Detect which cell encompasses the target text, then output its [X, Y] center coordinate. 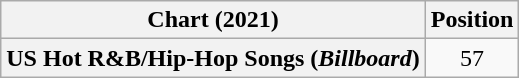
Chart (2021) [213, 20]
57 [472, 58]
US Hot R&B/Hip-Hop Songs (Billboard) [213, 58]
Position [472, 20]
